Capture the cell that displays the provided text and extract its (X, Y) central coordinate. 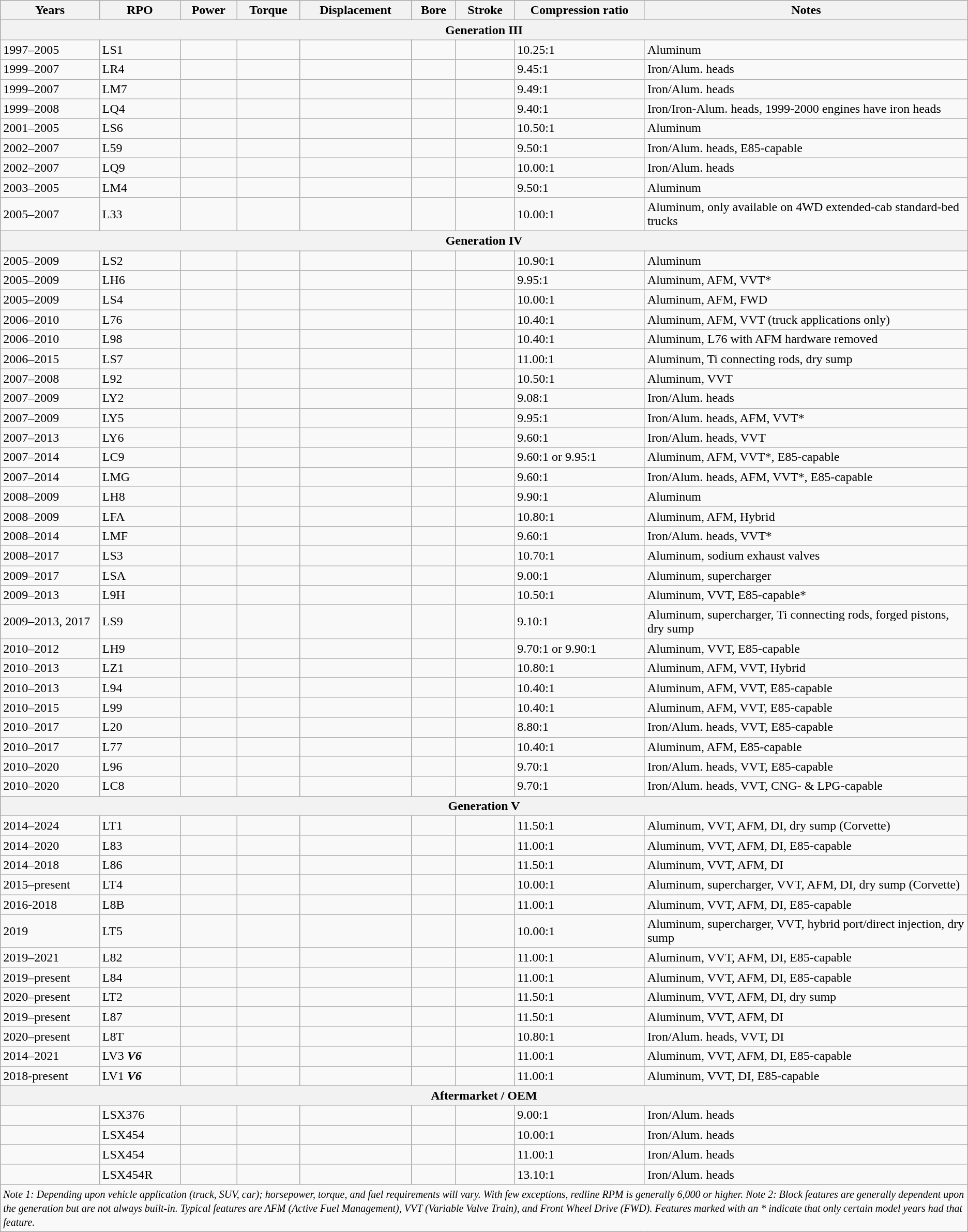
Iron/Alum. heads, VVT* (806, 536)
Aluminum, supercharger (806, 576)
2001–2005 (50, 128)
LSA (140, 576)
L84 (140, 978)
2010–2012 (50, 649)
Aluminum, VVT, AFM, DI, dry sump (Corvette) (806, 825)
L20 (140, 727)
LT4 (140, 884)
Aluminum, AFM, VVT (truck applications only) (806, 320)
Compression ratio (580, 10)
2006–2015 (50, 359)
LMF (140, 536)
Aluminum, AFM, FWD (806, 300)
Bore (433, 10)
10.90:1 (580, 260)
2005–2007 (50, 214)
L86 (140, 865)
Iron/Alum. heads, VVT (806, 438)
2014–2024 (50, 825)
LR4 (140, 69)
2009–2017 (50, 576)
2014–2018 (50, 865)
L9H (140, 595)
Aluminum, VVT, AFM, DI, dry sump (806, 997)
L76 (140, 320)
LZ1 (140, 668)
2007–2008 (50, 379)
Notes (806, 10)
LT5 (140, 931)
LS1 (140, 50)
L33 (140, 214)
Aluminum, only available on 4WD extended-cab standard-bed trucks (806, 214)
Aluminum, Ti connecting rods, dry sump (806, 359)
L8B (140, 905)
LMG (140, 477)
Generation V (484, 806)
Iron/Alum. heads, AFM, VVT*, E85-capable (806, 477)
LQ4 (140, 109)
LC8 (140, 786)
Aluminum, sodium exhaust valves (806, 555)
13.10:1 (580, 1174)
2008–2014 (50, 536)
Aluminum, supercharger, VVT, hybrid port/direct injection, dry sump (806, 931)
LV3 V6 (140, 1056)
LY2 (140, 398)
LT1 (140, 825)
LT2 (140, 997)
9.40:1 (580, 109)
Iron/Alum. heads, E85-capable (806, 148)
Power (208, 10)
Aluminum, AFM, VVT* (806, 280)
Aluminum, AFM, Hybrid (806, 516)
Aluminum, L76 with AFM hardware removed (806, 339)
2008–2017 (50, 555)
Aluminum, VVT (806, 379)
Displacement (356, 10)
2010–2015 (50, 708)
Iron/Alum. heads, VVT, CNG- & LPG-capable (806, 786)
L77 (140, 747)
9.49:1 (580, 89)
LV1 V6 (140, 1076)
LY6 (140, 438)
Aftermarket / OEM (484, 1095)
Aluminum, AFM, VVT, Hybrid (806, 668)
LS2 (140, 260)
L87 (140, 1017)
8.80:1 (580, 727)
Aluminum, VVT, DI, E85-capable (806, 1076)
L82 (140, 958)
Aluminum, supercharger, VVT, AFM, DI, dry sump (Corvette) (806, 884)
L59 (140, 148)
LH6 (140, 280)
L92 (140, 379)
9.10:1 (580, 622)
9.45:1 (580, 69)
2003–2005 (50, 187)
9.08:1 (580, 398)
L94 (140, 688)
L98 (140, 339)
2018-present (50, 1076)
LY5 (140, 418)
L99 (140, 708)
LM7 (140, 89)
2009–2013 (50, 595)
LSX376 (140, 1115)
LM4 (140, 187)
LSX454R (140, 1174)
LS3 (140, 555)
1999–2008 (50, 109)
LS6 (140, 128)
L8T (140, 1036)
Torque (268, 10)
1997–2005 (50, 50)
LS9 (140, 622)
Generation IV (484, 241)
2009–2013, 2017 (50, 622)
2019 (50, 931)
2016-2018 (50, 905)
RPO (140, 10)
2014–2020 (50, 845)
L96 (140, 767)
2019–2021 (50, 958)
LS7 (140, 359)
Iron/Alum. heads, VVT, DI (806, 1036)
Generation III (484, 30)
LH8 (140, 497)
9.60:1 or 9.95:1 (580, 457)
L83 (140, 845)
2015–present (50, 884)
Aluminum, VVT, E85-capable* (806, 595)
LS4 (140, 300)
9.90:1 (580, 497)
Aluminum, AFM, E85-capable (806, 747)
LFA (140, 516)
LQ9 (140, 168)
LH9 (140, 649)
Stroke (485, 10)
Aluminum, AFM, VVT*, E85-capable (806, 457)
Aluminum, VVT, E85-capable (806, 649)
10.70:1 (580, 555)
2014–2021 (50, 1056)
10.25:1 (580, 50)
Iron/Iron-Alum. heads, 1999-2000 engines have iron heads (806, 109)
LC9 (140, 457)
Aluminum, supercharger, Ti connecting rods, forged pistons, dry sump (806, 622)
Iron/Alum. heads, AFM, VVT* (806, 418)
2007–2013 (50, 438)
9.70:1 or 9.90:1 (580, 649)
Years (50, 10)
